Extract the [X, Y] coordinate from the center of the cell holding the provided text.  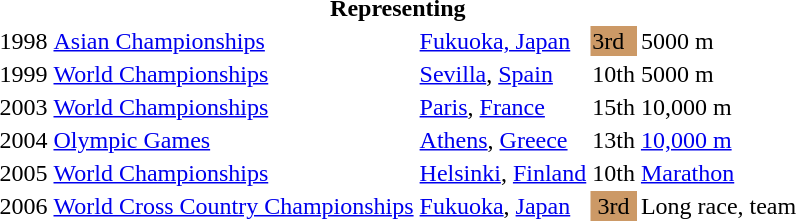
Athens, Greece [503, 140]
Olympic Games [234, 140]
Helsinki, Finland [503, 173]
Sevilla, Spain [503, 74]
15th [614, 107]
13th [614, 140]
Paris, France [503, 107]
World Cross Country Championships [234, 206]
Asian Championships [234, 41]
